Return the (x, y) coordinate for the center point of the cell that contains the specified text.  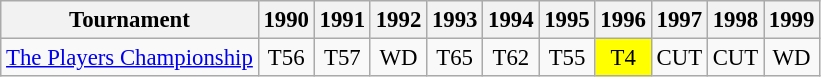
1992 (398, 20)
1999 (792, 20)
T56 (286, 58)
1995 (567, 20)
T4 (623, 58)
1997 (679, 20)
1990 (286, 20)
Tournament (130, 20)
T62 (511, 58)
T65 (455, 58)
The Players Championship (130, 58)
1993 (455, 20)
1998 (735, 20)
1994 (511, 20)
1991 (342, 20)
T57 (342, 58)
1996 (623, 20)
T55 (567, 58)
